Identify which cell holds the provided text, then report its [x, y] central coordinate. 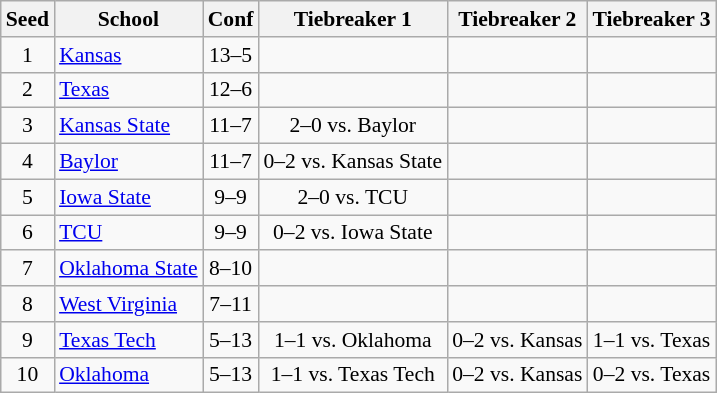
Seed [28, 19]
1–1 vs. Oklahoma [352, 340]
7 [28, 269]
Kansas State [128, 126]
2 [28, 90]
Tiebreaker 2 [517, 19]
Tiebreaker 3 [651, 19]
2–0 vs. Baylor [352, 126]
2–0 vs. TCU [352, 197]
TCU [128, 233]
8–10 [231, 269]
Baylor [128, 162]
9 [28, 340]
8 [28, 304]
School [128, 19]
10 [28, 375]
0–2 vs. Texas [651, 375]
Texas Tech [128, 340]
1–1 vs. Texas Tech [352, 375]
0–2 vs. Kansas State [352, 162]
12–6 [231, 90]
5 [28, 197]
Conf [231, 19]
Texas [128, 90]
West Virginia [128, 304]
3 [28, 126]
6 [28, 233]
0–2 vs. Iowa State [352, 233]
Oklahoma [128, 375]
4 [28, 162]
7–11 [231, 304]
Kansas [128, 55]
13–5 [231, 55]
Iowa State [128, 197]
1 [28, 55]
Oklahoma State [128, 269]
1–1 vs. Texas [651, 340]
Tiebreaker 1 [352, 19]
